Identify which cell holds the provided text, then report its (x, y) central coordinate. 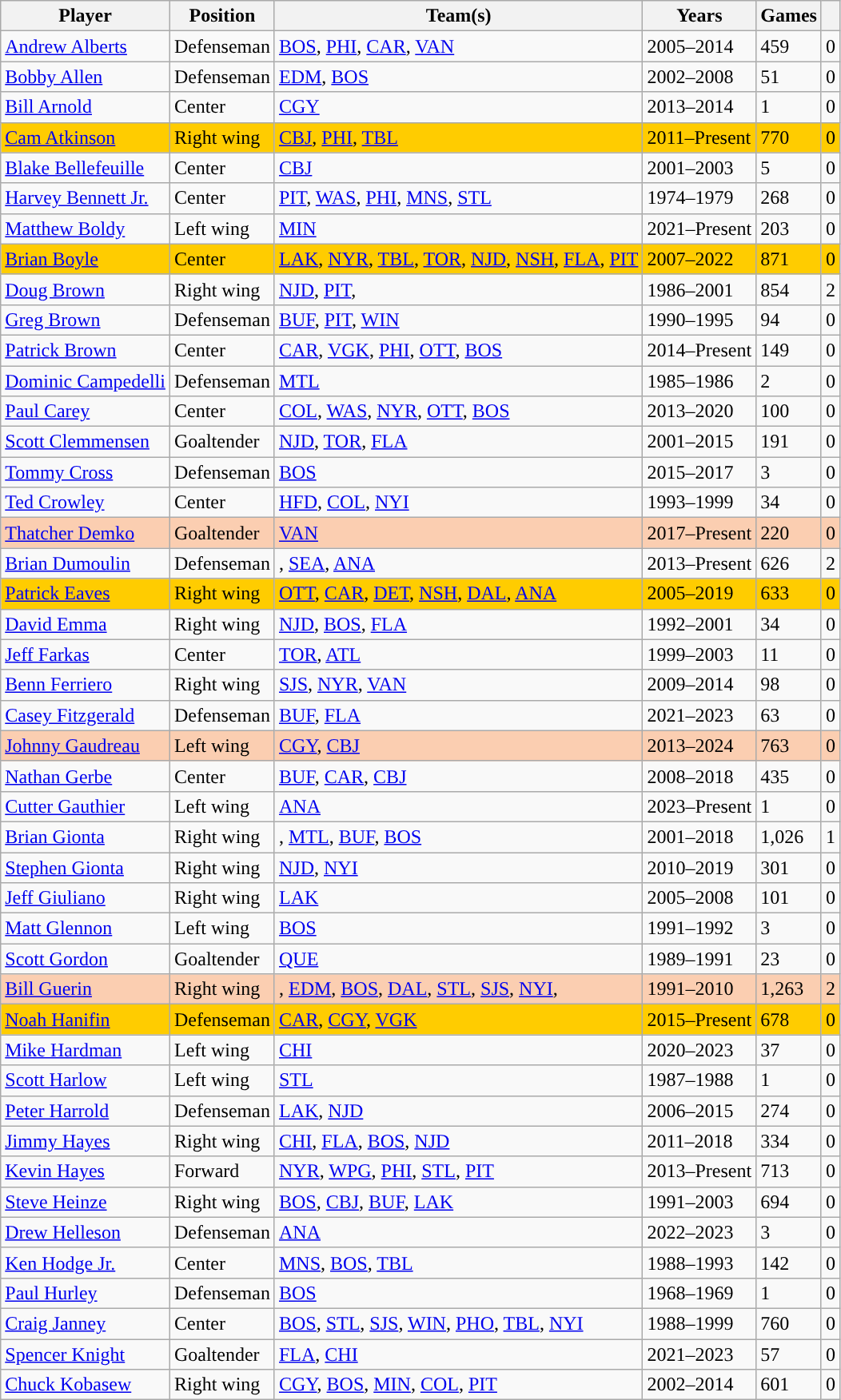
98 (789, 685)
23 (789, 959)
BUF, CAR, CBJ (459, 776)
HFD, COL, NYI (459, 503)
1,263 (789, 989)
Tommy Cross (86, 472)
Drew Helleson (86, 1232)
BOS, STL, SJS, WIN, PHO, TBL, NYI (459, 1323)
LAK (459, 898)
Andrew Alberts (86, 46)
1991–1992 (700, 929)
678 (789, 1020)
770 (789, 137)
1986–2001 (700, 289)
MTL (459, 381)
OTT, CAR, DET, NSH, DAL, ANA (459, 594)
STL (459, 1080)
2022–2023 (700, 1232)
1,026 (789, 837)
11 (789, 654)
, SEA, ANA (459, 563)
FLA, CHI (459, 1354)
633 (789, 594)
Brian Dumoulin (86, 563)
Patrick Brown (86, 350)
Dominic Campedelli (86, 381)
854 (789, 289)
2013–2014 (700, 107)
Scott Harlow (86, 1080)
1989–1991 (700, 959)
NJD, PIT, (459, 289)
Paul Carey (86, 412)
Ken Hodge Jr. (86, 1263)
2009–2014 (700, 685)
1968–1969 (700, 1293)
PIT, WAS, PHI, MNS, STL (459, 198)
CAR, VGK, PHI, OTT, BOS (459, 350)
2014–Present (700, 350)
CBJ (459, 168)
Greg Brown (86, 320)
Mike Hardman (86, 1050)
2001–2003 (700, 168)
David Emma (86, 624)
2005–2014 (700, 46)
2011–Present (700, 137)
142 (789, 1263)
Position (222, 16)
2005–2019 (700, 594)
94 (789, 320)
NJD, BOS, FLA (459, 624)
2021–Present (700, 229)
NYR, WPG, PHI, STL, PIT (459, 1171)
2013–2020 (700, 412)
Cutter Gauthier (86, 806)
713 (789, 1171)
Brian Boyle (86, 259)
2002–2008 (700, 77)
Harvey Bennett Jr. (86, 198)
QUE (459, 959)
1985–1986 (700, 381)
2020–2023 (700, 1050)
BUF, FLA (459, 715)
Ted Crowley (86, 503)
1987–1988 (700, 1080)
VAN (459, 533)
Team(s) (459, 16)
100 (789, 412)
, MTL, BUF, BOS (459, 837)
Years (700, 16)
149 (789, 350)
2008–2018 (700, 776)
203 (789, 229)
TOR, ATL (459, 654)
1991–2003 (700, 1202)
Benn Ferriero (86, 685)
1990–1995 (700, 320)
Patrick Eaves (86, 594)
Scott Gordon (86, 959)
LAK, NYR, TBL, TOR, NJD, NSH, FLA, PIT (459, 259)
Doug Brown (86, 289)
1999–2003 (700, 654)
Bill Guerin (86, 989)
191 (789, 442)
2001–2018 (700, 837)
COL, WAS, NYR, OTT, BOS (459, 412)
Thatcher Demko (86, 533)
694 (789, 1202)
2015–2017 (700, 472)
Paul Hurley (86, 1293)
Johnny Gaudreau (86, 746)
Player (86, 16)
2015–Present (700, 1020)
LAK, NJD (459, 1111)
268 (789, 198)
2001–2015 (700, 442)
Jimmy Hayes (86, 1141)
435 (789, 776)
274 (789, 1111)
1988–1993 (700, 1263)
2007–2022 (700, 259)
CGY (459, 107)
EDM, BOS (459, 77)
Forward (222, 1171)
2011–2018 (700, 1141)
1988–1999 (700, 1323)
2013–2024 (700, 746)
Cam Atkinson (86, 137)
CHI, FLA, BOS, NJD (459, 1141)
Brian Gionta (86, 837)
1992–2001 (700, 624)
CBJ, PHI, TBL (459, 137)
51 (789, 77)
Craig Janney (86, 1323)
CAR, CGY, VGK (459, 1020)
Stephen Gionta (86, 867)
Scott Clemmensen (86, 442)
Jeff Giuliano (86, 898)
SJS, NYR, VAN (459, 685)
Bobby Allen (86, 77)
220 (789, 533)
Kevin Hayes (86, 1171)
BOS, CBJ, BUF, LAK (459, 1202)
5 (789, 168)
1993–1999 (700, 503)
Matthew Boldy (86, 229)
Matt Glennon (86, 929)
NJD, NYI (459, 867)
Bill Arnold (86, 107)
37 (789, 1050)
Noah Hanifin (86, 1020)
601 (789, 1385)
301 (789, 867)
2023–Present (700, 806)
1991–2010 (700, 989)
, EDM, BOS, DAL, STL, SJS, NYI, (459, 989)
2010–2019 (700, 867)
Blake Bellefeuille (86, 168)
57 (789, 1354)
1974–1979 (700, 198)
NJD, TOR, FLA (459, 442)
63 (789, 715)
101 (789, 898)
760 (789, 1323)
626 (789, 563)
Casey Fitzgerald (86, 715)
Nathan Gerbe (86, 776)
871 (789, 259)
Spencer Knight (86, 1354)
Games (789, 16)
2006–2015 (700, 1111)
Peter Harrold (86, 1111)
Jeff Farkas (86, 654)
MNS, BOS, TBL (459, 1263)
2017–Present (700, 533)
459 (789, 46)
2002–2014 (700, 1385)
Steve Heinze (86, 1202)
BOS, PHI, CAR, VAN (459, 46)
CGY, CBJ (459, 746)
Chuck Kobasew (86, 1385)
763 (789, 746)
2005–2008 (700, 898)
CHI (459, 1050)
MIN (459, 229)
334 (789, 1141)
BUF, PIT, WIN (459, 320)
CGY, BOS, MIN, COL, PIT (459, 1385)
